For the text-containing cell, return its midpoint in (X, Y) coordinate format. 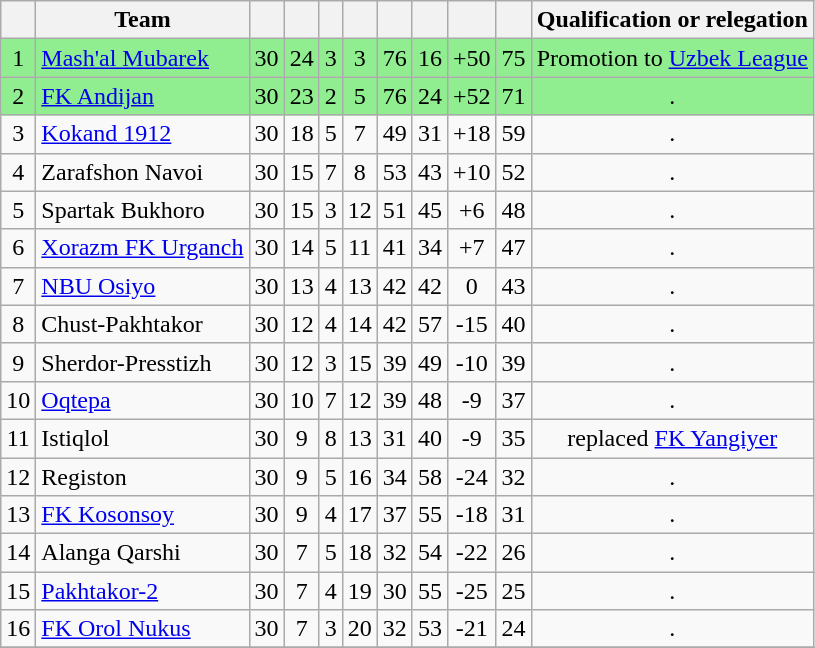
Team (142, 20)
17 (360, 515)
replaced FK Yangiyer (672, 438)
23 (302, 96)
75 (514, 58)
Alanga Qarshi (142, 553)
FK Andijan (142, 96)
41 (394, 248)
Kokand 1912 (142, 134)
1 (18, 58)
FK Kosonsoy (142, 515)
Mash'al Mubarek (142, 58)
0 (472, 286)
-18 (472, 515)
Istiqlol (142, 438)
-22 (472, 553)
Pakhtakor-2 (142, 591)
+50 (472, 58)
51 (394, 210)
45 (430, 210)
Spartak Bukhoro (142, 210)
-10 (472, 362)
-25 (472, 591)
-15 (472, 324)
-24 (472, 477)
Registon (142, 477)
NBU Osiyo (142, 286)
+6 (472, 210)
+18 (472, 134)
59 (514, 134)
Xorazm FK Urganch (142, 248)
+10 (472, 172)
Chust-Pakhtakor (142, 324)
58 (430, 477)
26 (514, 553)
20 (360, 629)
Zarafshon Navoi (142, 172)
19 (360, 591)
+52 (472, 96)
35 (514, 438)
-21 (472, 629)
6 (18, 248)
52 (514, 172)
Sherdor-Presstizh (142, 362)
+7 (472, 248)
47 (514, 248)
Qualification or relegation (672, 20)
57 (430, 324)
Oqtepa (142, 400)
25 (514, 591)
54 (430, 553)
FK Orol Nukus (142, 629)
Promotion to Uzbek League (672, 58)
71 (514, 96)
